Locate the cell with the specified text and output its [x, y] center coordinate. 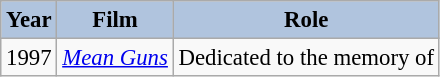
Mean Guns [115, 58]
Film [115, 20]
Role [306, 20]
1997 [29, 58]
Dedicated to the memory of [306, 58]
Year [29, 20]
